Determine the [x, y] coordinate at the center of the cell enclosing the given text.  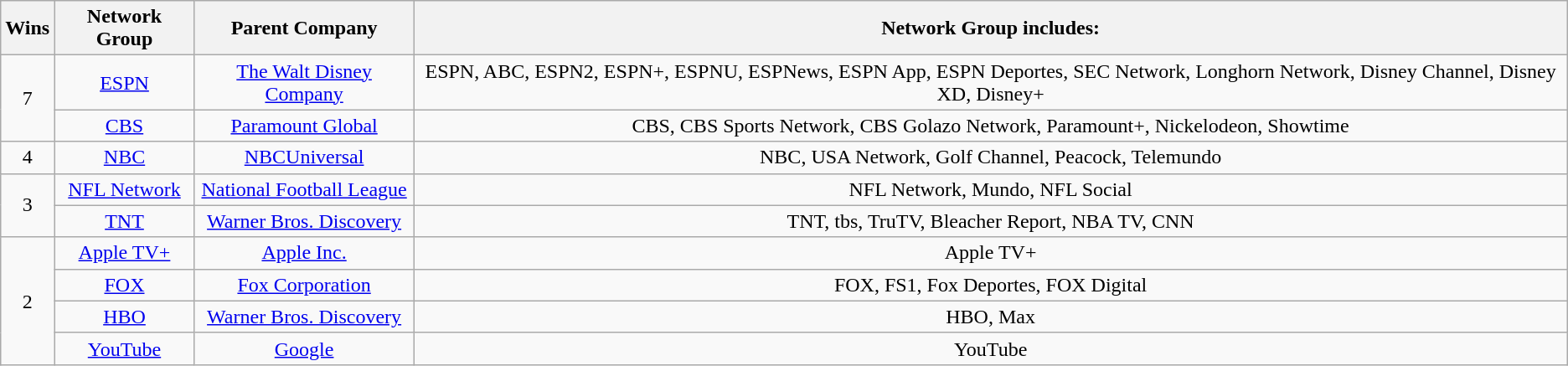
Google [304, 348]
HBO, Max [990, 317]
NBC [125, 157]
FOX [125, 285]
ESPN [125, 82]
Paramount Global [304, 126]
Apple Inc. [304, 253]
3 [28, 205]
Fox Corporation [304, 285]
4 [28, 157]
7 [28, 99]
TNT [125, 221]
FOX, FS1, Fox Deportes, FOX Digital [990, 285]
Wins [28, 28]
NBCUniversal [304, 157]
Network Group [125, 28]
The Walt Disney Company [304, 82]
NBC, USA Network, Golf Channel, Peacock, Telemundo [990, 157]
National Football League [304, 189]
HBO [125, 317]
Parent Company [304, 28]
CBS, CBS Sports Network, CBS Golazo Network, Paramount+, Nickelodeon, Showtime [990, 126]
NFL Network, Mundo, NFL Social [990, 189]
Network Group includes: [990, 28]
ESPN, ABC, ESPN2, ESPN+, ESPNU, ESPNews, ESPN App, ESPN Deportes, SEC Network, Longhorn Network, Disney Channel, Disney XD, Disney+ [990, 82]
2 [28, 301]
TNT, tbs, TruTV, Bleacher Report, NBA TV, CNN [990, 221]
NFL Network [125, 189]
CBS [125, 126]
